For the text-containing cell, return its midpoint in (x, y) coordinate format. 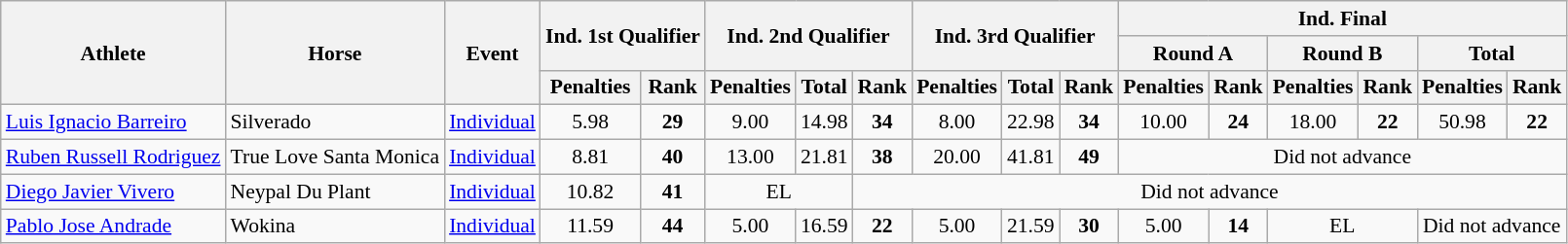
38 (882, 157)
Wokina (335, 227)
10.00 (1163, 122)
16.59 (824, 227)
13.00 (750, 157)
Ind. 3rd Qualifier (1015, 35)
18.00 (1313, 122)
Neypal Du Plant (335, 192)
Horse (335, 52)
30 (1089, 227)
11.59 (590, 227)
50.98 (1463, 122)
Luis Ignacio Barreiro (113, 122)
24 (1239, 122)
Ind. 2nd Qualifier (808, 35)
Diego Javier Vivero (113, 192)
8.00 (956, 122)
29 (672, 122)
Ruben Russell Rodriguez (113, 157)
True Love Santa Monica (335, 157)
44 (672, 227)
Silverado (335, 122)
Event (493, 52)
41.81 (1030, 157)
Round A (1192, 53)
Ind. 1st Qualifier (623, 35)
21.59 (1030, 227)
5.98 (590, 122)
22.98 (1030, 122)
Ind. Final (1342, 18)
10.82 (590, 192)
41 (672, 192)
Athlete (113, 52)
40 (672, 157)
14 (1239, 227)
9.00 (750, 122)
Pablo Jose Andrade (113, 227)
21.81 (824, 157)
8.81 (590, 157)
49 (1089, 157)
20.00 (956, 157)
Round B (1342, 53)
14.98 (824, 122)
